Find where the given text appears and provide that cell's center as (X, Y) coordinate. 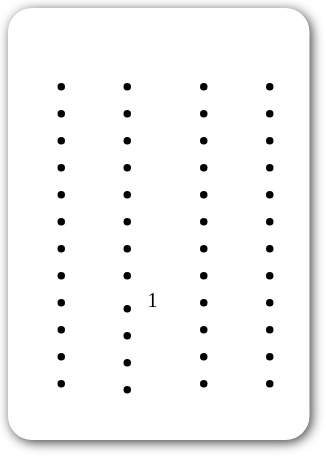
1 (122, 224)
